Return the (x, y) coordinate for the center point of the cell that contains the specified text.  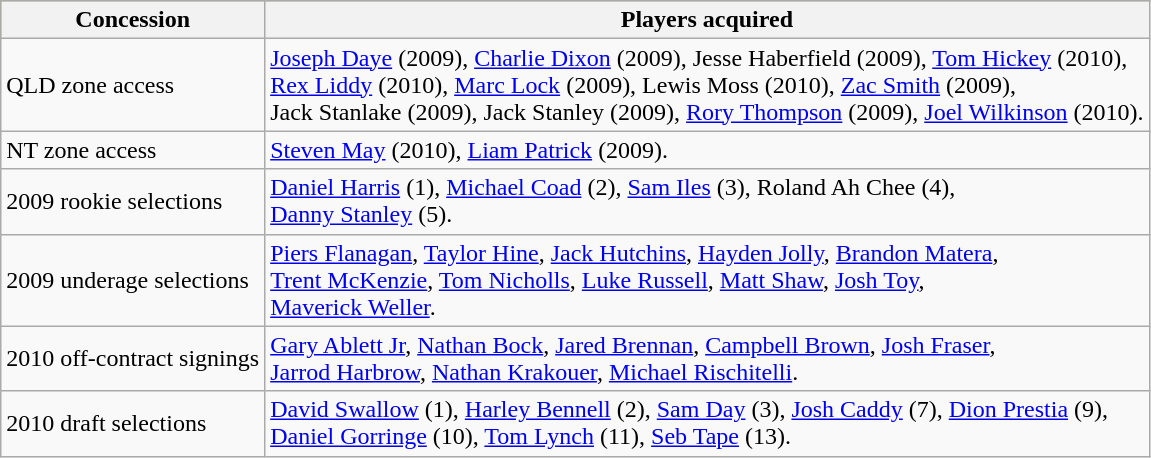
NT zone access (133, 150)
2009 underage selections (133, 280)
Daniel Harris (1), Michael Coad (2), Sam Iles (3), Roland Ah Chee (4), Danny Stanley (5). (707, 202)
2010 off-contract signings (133, 358)
QLD zone access (133, 85)
Gary Ablett Jr, Nathan Bock, Jared Brennan, Campbell Brown, Josh Fraser, Jarrod Harbrow, Nathan Krakouer, Michael Rischitelli. (707, 358)
2010 draft selections (133, 424)
2009 rookie selections (133, 202)
Steven May (2010), Liam Patrick (2009). (707, 150)
Players acquired (707, 20)
Concession (133, 20)
David Swallow (1), Harley Bennell (2), Sam Day (3), Josh Caddy (7), Dion Prestia (9), Daniel Gorringe (10), Tom Lynch (11), Seb Tape (13). (707, 424)
